Determine the [X, Y] coordinate at the center of the cell enclosing the given text.  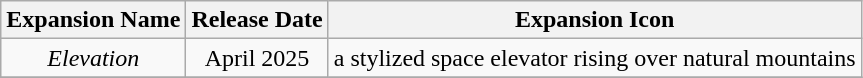
Elevation [94, 58]
Release Date [257, 20]
Expansion Name [94, 20]
April 2025 [257, 58]
a stylized space elevator rising over natural mountains [594, 58]
Expansion Icon [594, 20]
